For the text-containing cell, return its midpoint in [X, Y] coordinate format. 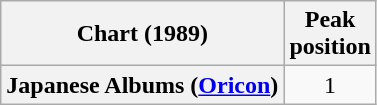
1 [330, 85]
Chart (1989) [142, 34]
Japanese Albums (Oricon) [142, 85]
Peak position [330, 34]
